Search for the cell housing the specified text and yield its [X, Y] center coordinate. 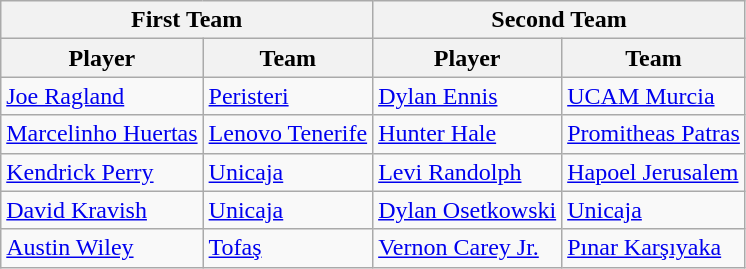
Vernon Carey Jr. [468, 248]
Hapoel Jerusalem [654, 172]
UCAM Murcia [654, 96]
Kendrick Perry [102, 172]
Marcelinho Huertas [102, 134]
First Team [187, 20]
Levi Randolph [468, 172]
David Kravish [102, 210]
Hunter Hale [468, 134]
Promitheas Patras [654, 134]
Peristeri [288, 96]
Tofaş [288, 248]
Dylan Ennis [468, 96]
Joe Ragland [102, 96]
Second Team [560, 20]
Lenovo Tenerife [288, 134]
Dylan Osetkowski [468, 210]
Austin Wiley [102, 248]
Pınar Karşıyaka [654, 248]
